Scan for the cell matching the given text and deliver its (X, Y) coordinate at center. 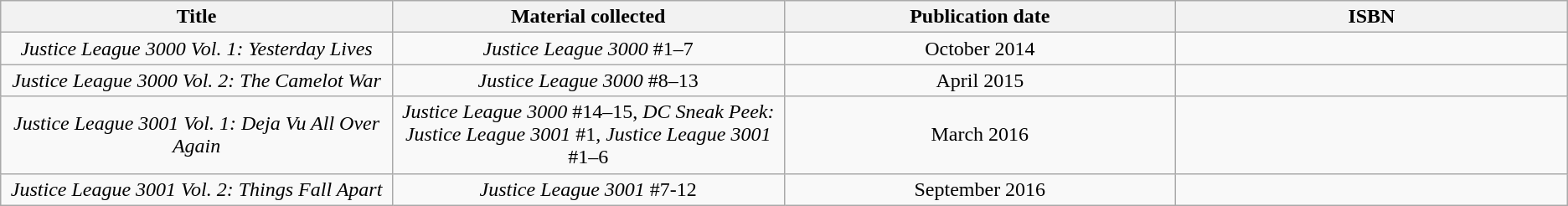
Justice League 3000 #14–15, DC Sneak Peek: Justice League 3001 #1, Justice League 3001 #1–6 (588, 135)
September 2016 (980, 189)
Justice League 3001 Vol. 1: Deja Vu All Over Again (197, 135)
Justice League 3001 Vol. 2: Things Fall Apart (197, 189)
Material collected (588, 17)
Title (197, 17)
Justice League 3000 Vol. 2: The Camelot War (197, 80)
Justice League 3000 #8–13 (588, 80)
Justice League 3001 #7-12 (588, 189)
March 2016 (980, 135)
ISBN (1372, 17)
Justice League 3000 Vol. 1: Yesterday Lives (197, 49)
Publication date (980, 17)
October 2014 (980, 49)
April 2015 (980, 80)
Justice League 3000 #1–7 (588, 49)
